Pinpoint the cell where the given text exists, returning its [X, Y] midpoint coordinate. 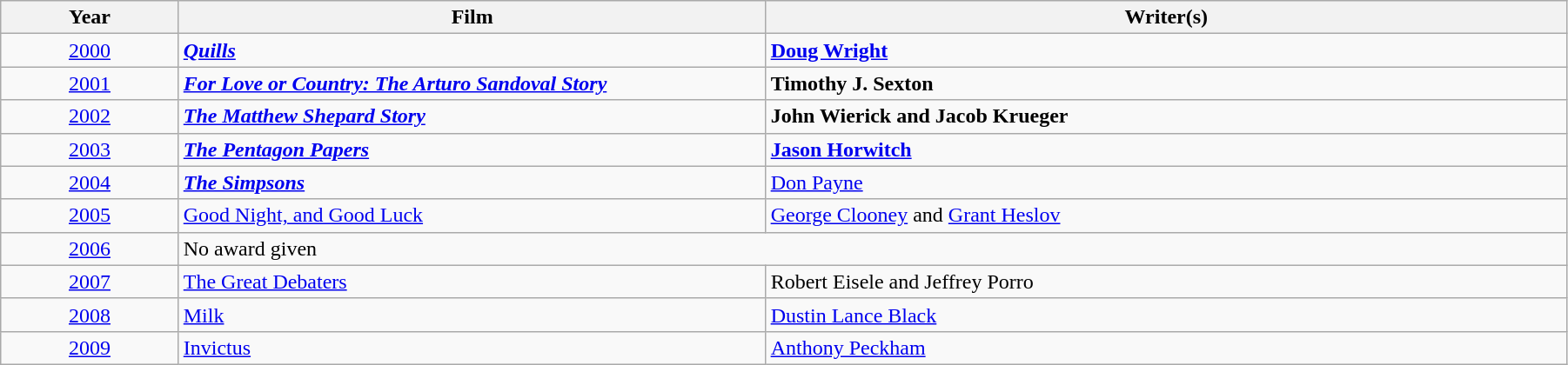
The Simpsons [472, 182]
John Wierick and Jacob Krueger [1166, 116]
2001 [90, 83]
Anthony Peckham [1166, 348]
2005 [90, 216]
Film [472, 17]
2003 [90, 149]
Robert Eisele and Jeffrey Porro [1166, 282]
For Love or Country: The Arturo Sandoval Story [472, 83]
The Matthew Shepard Story [472, 116]
Year [90, 17]
Quills [472, 50]
Jason Horwitch [1166, 149]
The Great Debaters [472, 282]
George Clooney and Grant Heslov [1166, 216]
2004 [90, 182]
2009 [90, 348]
2002 [90, 116]
Milk [472, 315]
Dustin Lance Black [1166, 315]
Writer(s) [1166, 17]
Doug Wright [1166, 50]
Invictus [472, 348]
2006 [90, 249]
2000 [90, 50]
The Pentagon Papers [472, 149]
No award given [872, 249]
Good Night, and Good Luck [472, 216]
Don Payne [1166, 182]
Timothy J. Sexton [1166, 83]
2008 [90, 315]
2007 [90, 282]
